Extract the [x, y] coordinate from the center of the cell holding the provided text.  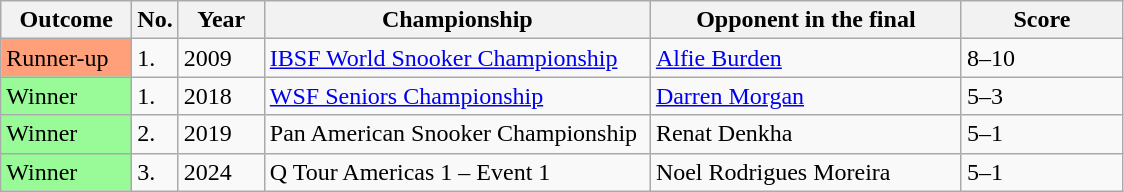
3. [155, 172]
Q Tour Americas 1 – Event 1 [457, 172]
2009 [221, 58]
Renat Denkha [806, 134]
Outcome [66, 20]
2024 [221, 172]
Opponent in the final [806, 20]
2. [155, 134]
Darren Morgan [806, 96]
Year [221, 20]
5–3 [1042, 96]
8–10 [1042, 58]
Runner-up [66, 58]
Noel Rodrigues Moreira [806, 172]
IBSF World Snooker Championship [457, 58]
WSF Seniors Championship [457, 96]
Alfie Burden [806, 58]
Pan American Snooker Championship [457, 134]
2019 [221, 134]
Championship [457, 20]
No. [155, 20]
Score [1042, 20]
2018 [221, 96]
